Return the (X, Y) coordinate for the center point of the cell that contains the specified text.  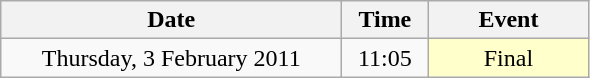
Thursday, 3 February 2011 (172, 58)
Time (385, 20)
Event (508, 20)
Date (172, 20)
11:05 (385, 58)
Final (508, 58)
